Scan for the cell matching the given text and deliver its (X, Y) coordinate at center. 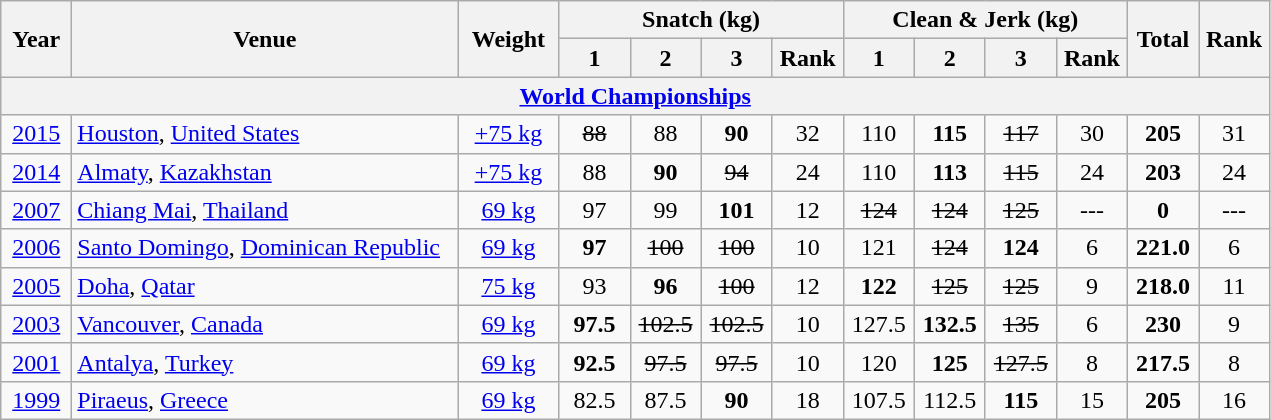
218.0 (1162, 286)
121 (878, 248)
2006 (36, 248)
99 (666, 210)
107.5 (878, 400)
2007 (36, 210)
Santo Domingo, Dominican Republic (265, 248)
217.5 (1162, 362)
Snatch (kg) (701, 20)
Vancouver, Canada (265, 324)
Clean & Jerk (kg) (985, 20)
11 (1234, 286)
101 (736, 210)
Antalya, Turkey (265, 362)
132.5 (950, 324)
112.5 (950, 400)
World Championships (636, 96)
Piraeus, Greece (265, 400)
230 (1162, 324)
122 (878, 286)
18 (808, 400)
120 (878, 362)
31 (1234, 134)
2014 (36, 172)
30 (1092, 134)
93 (594, 286)
Total (1162, 39)
135 (1020, 324)
96 (666, 286)
82.5 (594, 400)
2005 (36, 286)
94 (736, 172)
Doha, Qatar (265, 286)
2001 (36, 362)
Weight (508, 39)
2003 (36, 324)
113 (950, 172)
Almaty, Kazakhstan (265, 172)
Year (36, 39)
0 (1162, 210)
117 (1020, 134)
1999 (36, 400)
87.5 (666, 400)
2015 (36, 134)
221.0 (1162, 248)
75 kg (508, 286)
Houston, United States (265, 134)
15 (1092, 400)
32 (808, 134)
Chiang Mai, Thailand (265, 210)
16 (1234, 400)
Venue (265, 39)
92.5 (594, 362)
203 (1162, 172)
